Detect which cell encompasses the target text, then output its [x, y] center coordinate. 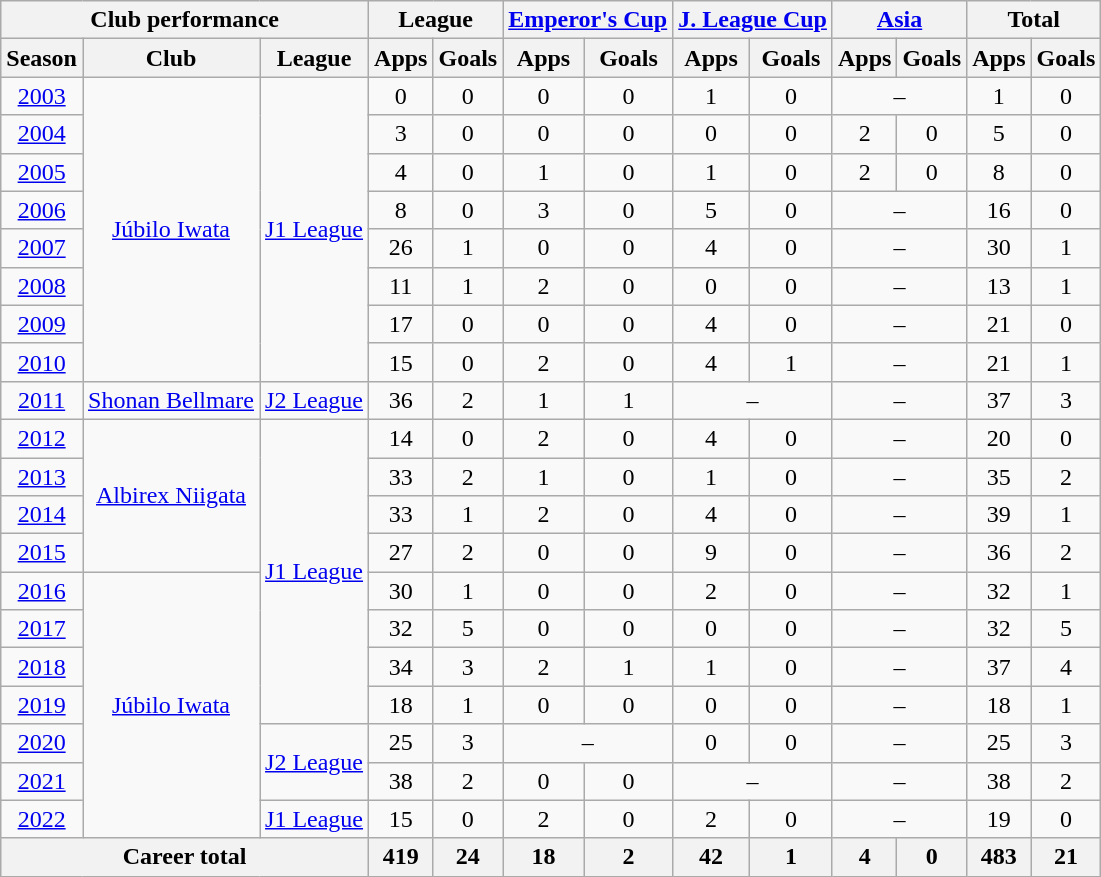
2005 [42, 172]
20 [999, 438]
2009 [42, 324]
26 [401, 248]
2016 [42, 591]
9 [712, 553]
35 [999, 477]
2011 [42, 400]
2018 [42, 667]
2007 [42, 248]
Total [1034, 20]
17 [401, 324]
14 [401, 438]
2021 [42, 781]
2010 [42, 362]
Club performance [185, 20]
39 [999, 515]
42 [712, 857]
2008 [42, 286]
34 [401, 667]
2006 [42, 210]
J. League Cup [753, 20]
11 [401, 286]
419 [401, 857]
2013 [42, 477]
13 [999, 286]
2022 [42, 819]
2003 [42, 96]
Emperor's Cup [588, 20]
2004 [42, 134]
Asia [899, 20]
19 [999, 819]
Club [170, 58]
2019 [42, 705]
2017 [42, 629]
Career total [185, 857]
Season [42, 58]
483 [999, 857]
24 [468, 857]
2012 [42, 438]
2020 [42, 743]
2014 [42, 515]
16 [999, 210]
Shonan Bellmare [170, 400]
Albirex Niigata [170, 495]
2015 [42, 553]
27 [401, 553]
